Return [X, Y] of the center of cell containing provided text 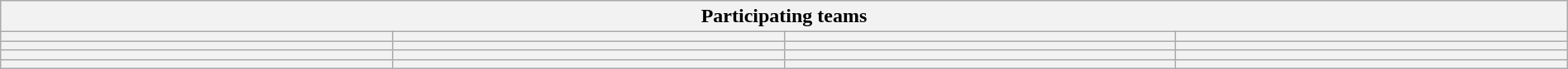
Participating teams [784, 16]
